Pinpoint the cell where the given text exists, returning its [x, y] midpoint coordinate. 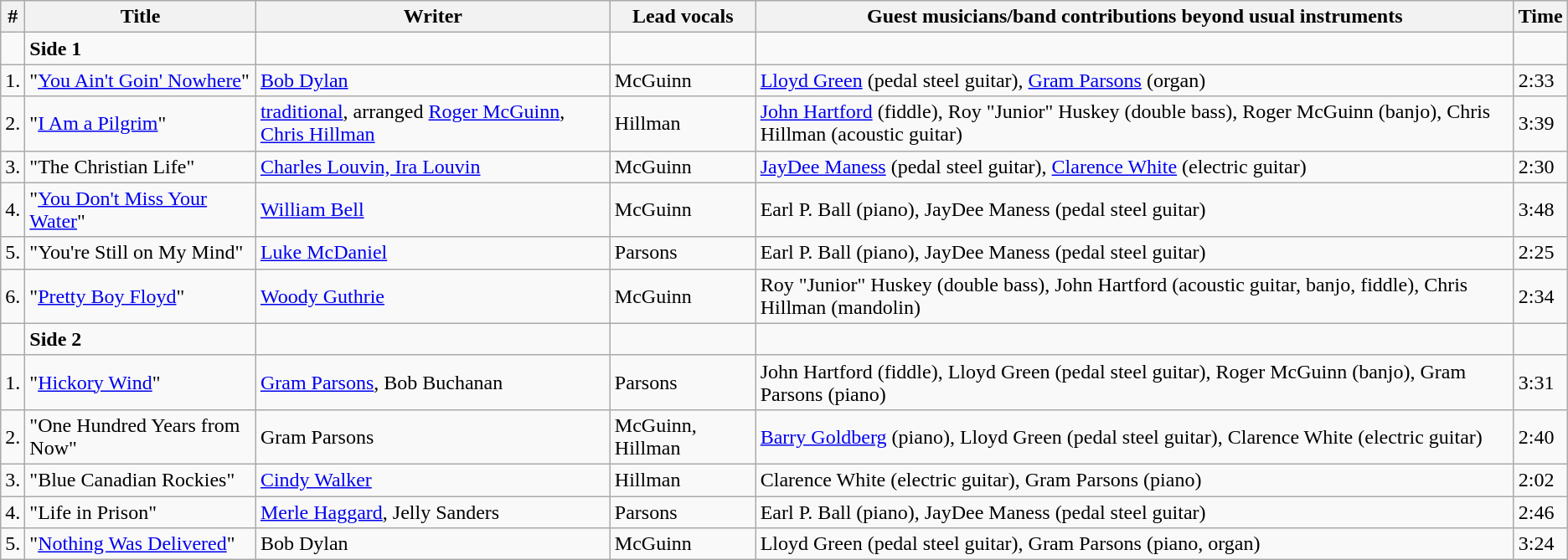
"You Ain't Goin' Nowhere" [141, 80]
Guest musicians/band contributions beyond usual instruments [1134, 17]
Clarence White (electric guitar), Gram Parsons (piano) [1134, 480]
3:48 [1540, 209]
Title [141, 17]
6. [13, 296]
JayDee Maness (pedal steel guitar), Clarence White (electric guitar) [1134, 167]
"Life in Prison" [141, 511]
3:39 [1540, 124]
"Blue Canadian Rockies" [141, 480]
Writer [432, 17]
2:33 [1540, 80]
"The Christian Life" [141, 167]
Merle Haggard, Jelly Sanders [432, 511]
Lloyd Green (pedal steel guitar), Gram Parsons (piano, organ) [1134, 544]
"You Don't Miss Your Water" [141, 209]
McGuinn, Hillman [683, 437]
traditional, arranged Roger McGuinn, Chris Hillman [432, 124]
Gram Parsons [432, 437]
2:30 [1540, 167]
Roy "Junior" Huskey (double bass), John Hartford (acoustic guitar, banjo, fiddle), Chris Hillman (mandolin) [1134, 296]
2:46 [1540, 511]
"Nothing Was Delivered" [141, 544]
Side 1 [141, 49]
3:31 [1540, 382]
# [13, 17]
Charles Louvin, Ira Louvin [432, 167]
Barry Goldberg (piano), Lloyd Green (pedal steel guitar), Clarence White (electric guitar) [1134, 437]
3:24 [1540, 544]
John Hartford (fiddle), Lloyd Green (pedal steel guitar), Roger McGuinn (banjo), Gram Parsons (piano) [1134, 382]
2:25 [1540, 253]
"Hickory Wind" [141, 382]
2:34 [1540, 296]
"Pretty Boy Floyd" [141, 296]
"I Am a Pilgrim" [141, 124]
Gram Parsons, Bob Buchanan [432, 382]
John Hartford (fiddle), Roy "Junior" Huskey (double bass), Roger McGuinn (banjo), Chris Hillman (acoustic guitar) [1134, 124]
Luke McDaniel [432, 253]
"One Hundred Years from Now" [141, 437]
Lead vocals [683, 17]
2:40 [1540, 437]
Lloyd Green (pedal steel guitar), Gram Parsons (organ) [1134, 80]
William Bell [432, 209]
Cindy Walker [432, 480]
Side 2 [141, 339]
"You're Still on My Mind" [141, 253]
Woody Guthrie [432, 296]
2:02 [1540, 480]
Time [1540, 17]
